Output the (X, Y) coordinate of the center of the cell containing the given text.  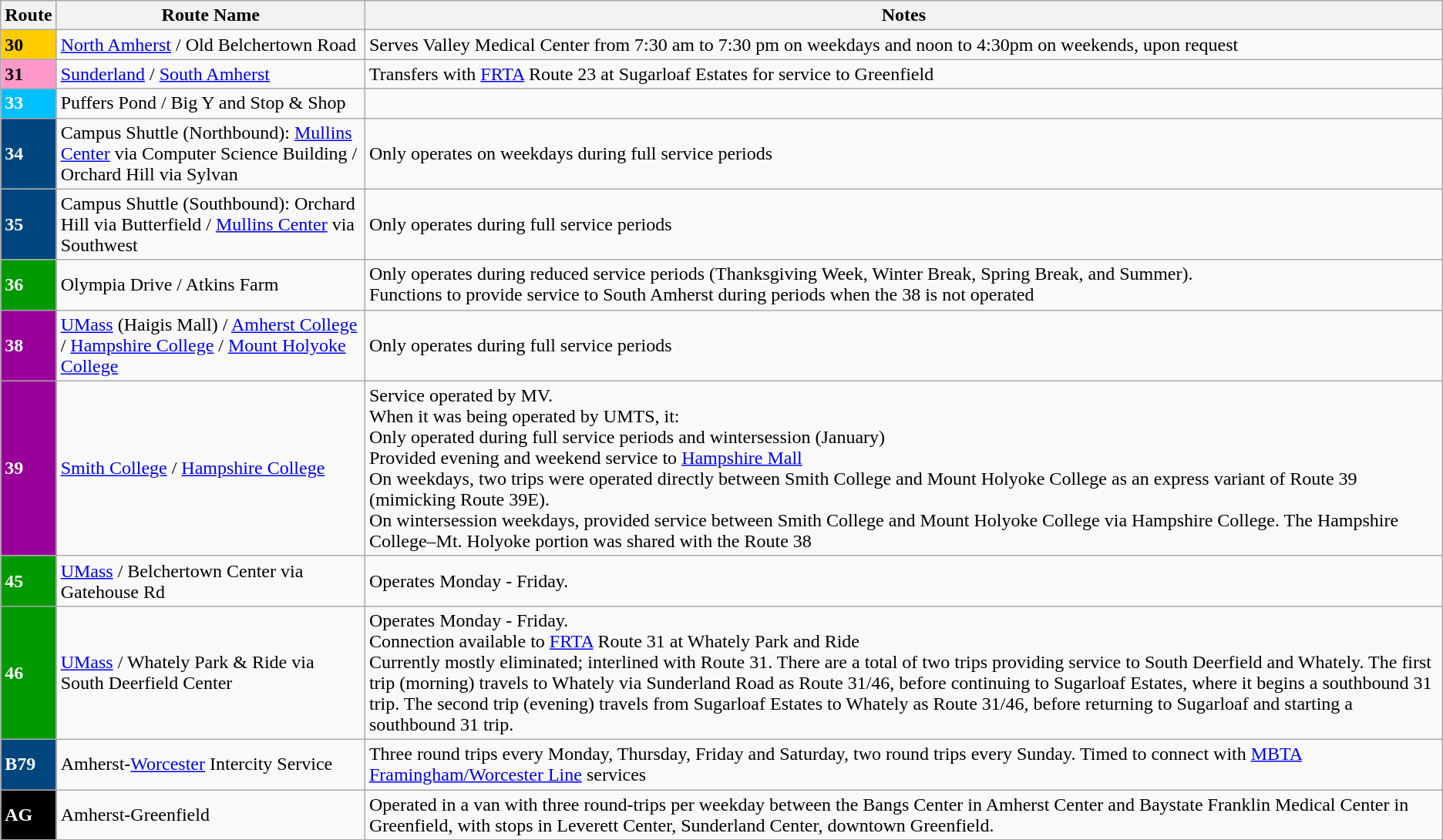
Amherst-Greenfield (210, 814)
45 (29, 581)
46 (29, 672)
Sunderland / South Amherst (210, 74)
39 (29, 469)
North Amherst / Old Belchertown Road (210, 45)
35 (29, 224)
Route Name (210, 15)
34 (29, 153)
Puffers Pond / Big Y and Stop & Shop (210, 103)
Route (29, 15)
Olympia Drive / Atkins Farm (210, 285)
30 (29, 45)
Campus Shuttle (Southbound): Orchard Hill via Butterfield / Mullins Center via Southwest (210, 224)
Serves Valley Medical Center from 7:30 am to 7:30 pm on weekdays and noon to 4:30pm on weekends, upon request (903, 45)
Amherst-Worcester Intercity Service (210, 764)
UMass / Belchertown Center via Gatehouse Rd (210, 581)
Only operates on weekdays during full service periods (903, 153)
Transfers with FRTA Route 23 at Sugarloaf Estates for service to Greenfield (903, 74)
B79 (29, 764)
31 (29, 74)
38 (29, 345)
Campus Shuttle (Northbound): Mullins Center via Computer Science Building / Orchard Hill via Sylvan (210, 153)
UMass (Haigis Mall) / Amherst College / Hampshire College / Mount Holyoke College (210, 345)
Operates Monday - Friday. (903, 581)
Notes (903, 15)
UMass / Whately Park & Ride via South Deerfield Center (210, 672)
Smith College / Hampshire College (210, 469)
36 (29, 285)
33 (29, 103)
AG (29, 814)
